Pinpoint the cell where the given text exists, returning its [X, Y] midpoint coordinate. 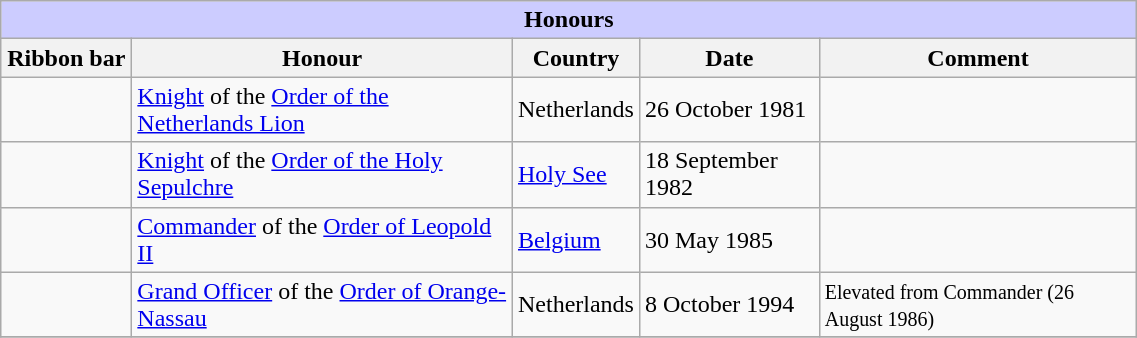
Country [576, 58]
Ribbon bar [66, 58]
Date [729, 58]
26 October 1981 [729, 110]
Honours [569, 20]
Comment [978, 58]
Honour [322, 58]
Holy See [576, 174]
Belgium [576, 240]
Commander of the Order of Leopold II [322, 240]
Knight of the Order of the Holy Sepulchre [322, 174]
8 October 1994 [729, 304]
Elevated from Commander (26 August 1986) [978, 304]
30 May 1985 [729, 240]
18 September 1982 [729, 174]
Grand Officer of the Order of Orange-Nassau [322, 304]
Knight of the Order of the Netherlands Lion [322, 110]
